Provide the [X, Y] coordinate of the cell's center where the given text is located.  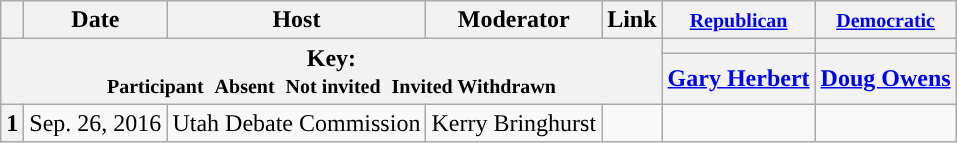
Sep. 26, 2016 [96, 123]
Host [296, 20]
Democratic [886, 20]
1 [12, 123]
Key: Participant Absent Not invited Invited Withdrawn [332, 72]
Date [96, 20]
Kerry Bringhurst [514, 123]
Moderator [514, 20]
Utah Debate Commission [296, 123]
Doug Owens [886, 78]
Gary Herbert [738, 78]
Link [632, 20]
Republican [738, 20]
